From the cell containing the given text, extract its center point as (X, Y) coordinate. 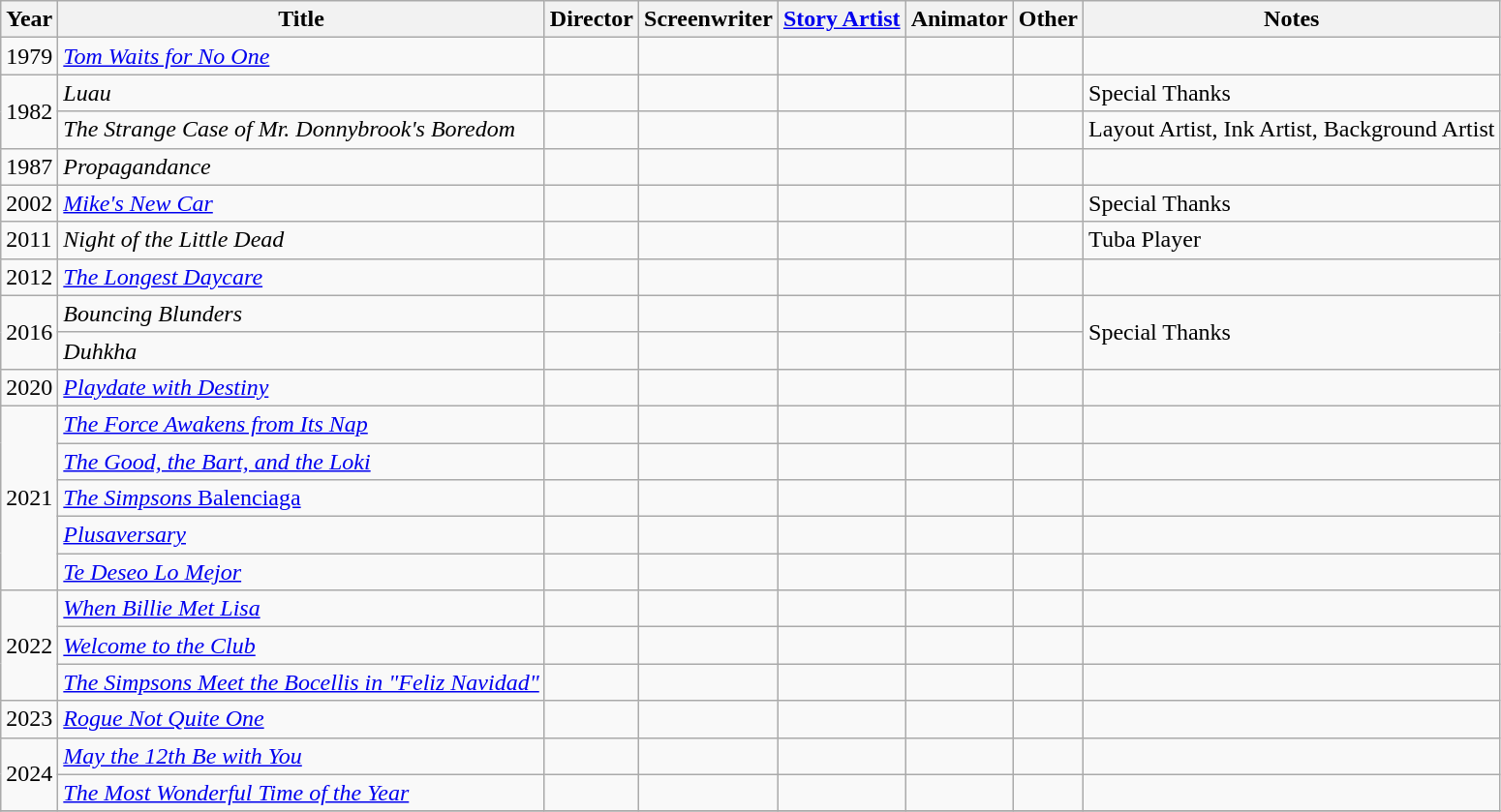
Layout Artist, Ink Artist, Background Artist (1292, 130)
Plusaversary (301, 535)
The Good, the Bart, and the Loki (301, 462)
Te Deseo Lo Mejor (301, 572)
1979 (29, 56)
1982 (29, 111)
Year (29, 19)
2024 (29, 774)
2002 (29, 203)
2012 (29, 277)
Title (301, 19)
Night of the Little Dead (301, 240)
2011 (29, 240)
2020 (29, 387)
2022 (29, 646)
Luau (301, 93)
The Most Wonderful Time of the Year (301, 793)
2023 (29, 719)
Animator (959, 19)
When Billie Met Lisa (301, 609)
Other (1048, 19)
Notes (1292, 19)
Bouncing Blunders (301, 314)
Playdate with Destiny (301, 387)
Story Artist (842, 19)
Propagandance (301, 166)
Mike's New Car (301, 203)
Rogue Not Quite One (301, 719)
2016 (29, 332)
The Force Awakens from Its Nap (301, 424)
Screenwriter (709, 19)
The Strange Case of Mr. Donnybrook's Boredom (301, 130)
1987 (29, 166)
Tuba Player (1292, 240)
Duhkha (301, 350)
The Longest Daycare (301, 277)
Director (591, 19)
May the 12th Be with You (301, 756)
The Simpsons Meet the Bocellis in "Feliz Navidad" (301, 682)
2021 (29, 497)
Tom Waits for No One (301, 56)
The Simpsons Balenciaga (301, 498)
Welcome to the Club (301, 646)
